Output the (X, Y) coordinate of the center of the cell containing the given text.  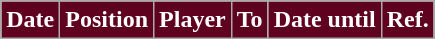
Player (193, 20)
Ref. (408, 20)
Position (107, 20)
To (250, 20)
Date (30, 20)
Date until (324, 20)
